Output the (X, Y) coordinate of the center of the cell containing the given text.  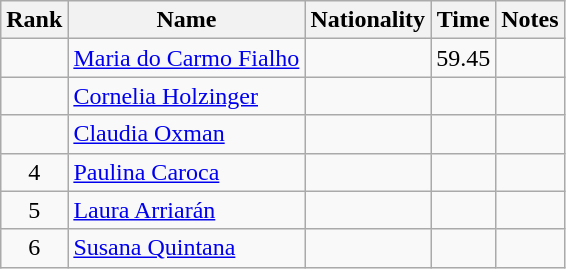
6 (34, 248)
59.45 (464, 58)
4 (34, 172)
Name (186, 20)
Paulina Caroca (186, 172)
Susana Quintana (186, 248)
Claudia Oxman (186, 134)
Cornelia Holzinger (186, 96)
Laura Arriarán (186, 210)
5 (34, 210)
Nationality (368, 20)
Time (464, 20)
Maria do Carmo Fialho (186, 58)
Rank (34, 20)
Notes (530, 20)
